Determine the (x, y) coordinate at the center of the cell enclosing the given text.  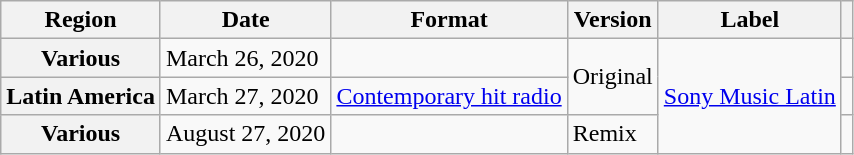
Sony Music Latin (750, 96)
March 27, 2020 (245, 96)
March 26, 2020 (245, 58)
Label (750, 20)
Region (81, 20)
Format (449, 20)
Latin America (81, 96)
Original (612, 77)
Version (612, 20)
Date (245, 20)
Remix (612, 134)
August 27, 2020 (245, 134)
Contemporary hit radio (449, 96)
